Find where the given text appears and provide that cell's center as (x, y) coordinate. 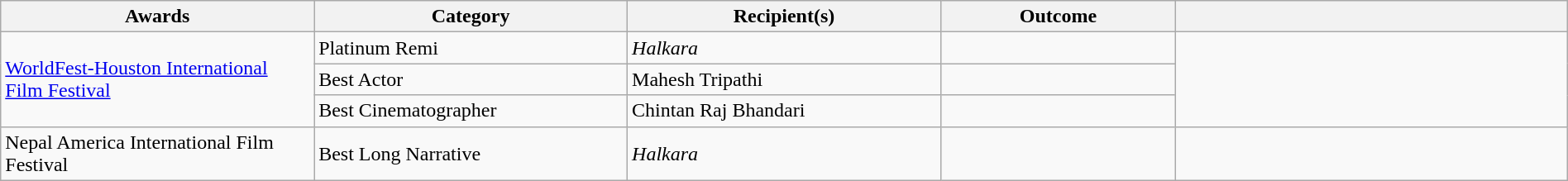
WorldFest-Houston International Film Festival (157, 79)
Awards (157, 17)
Nepal America International Film Festival (157, 154)
Best Long Narrative (471, 154)
Platinum Remi (471, 48)
Category (471, 17)
Best Actor (471, 79)
Recipient(s) (784, 17)
Chintan Raj Bhandari (784, 111)
Outcome (1058, 17)
Mahesh Tripathi (784, 79)
Best Cinematographer (471, 111)
